From the cell containing the given text, extract its center point as [X, Y] coordinate. 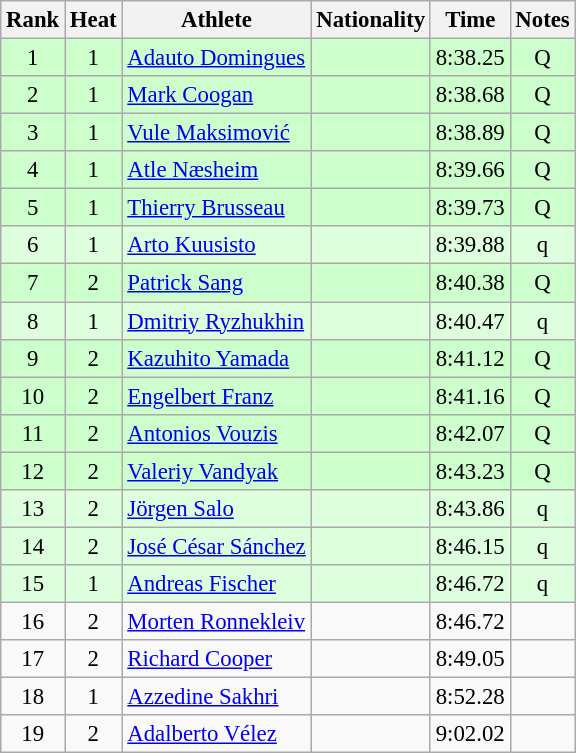
Kazuhito Yamada [216, 358]
Heat [94, 20]
14 [33, 546]
9:02.02 [470, 734]
8:40.47 [470, 321]
Azzedine Sakhri [216, 697]
8:38.89 [470, 133]
8:46.15 [470, 546]
Morten Ronnekleiv [216, 621]
19 [33, 734]
Notes [542, 20]
8:39.88 [470, 245]
4 [33, 170]
Time [470, 20]
Patrick Sang [216, 283]
15 [33, 584]
Andreas Fischer [216, 584]
10 [33, 396]
Valeriy Vandyak [216, 471]
8:38.68 [470, 95]
8:43.23 [470, 471]
Engelbert Franz [216, 396]
Rank [33, 20]
Adalberto Vélez [216, 734]
Antonios Vouzis [216, 433]
7 [33, 283]
8:38.25 [470, 58]
Arto Kuusisto [216, 245]
8:39.73 [470, 208]
Thierry Brusseau [216, 208]
Mark Coogan [216, 95]
16 [33, 621]
8:41.16 [470, 396]
Vule Maksimović [216, 133]
3 [33, 133]
Nationality [370, 20]
8:42.07 [470, 433]
Jörgen Salo [216, 509]
17 [33, 659]
Dmitriy Ryzhukhin [216, 321]
Athlete [216, 20]
Richard Cooper [216, 659]
8:40.38 [470, 283]
8:52.28 [470, 697]
José César Sánchez [216, 546]
13 [33, 509]
Atle Næsheim [216, 170]
8:49.05 [470, 659]
12 [33, 471]
11 [33, 433]
8:43.86 [470, 509]
8:39.66 [470, 170]
5 [33, 208]
8:41.12 [470, 358]
6 [33, 245]
18 [33, 697]
9 [33, 358]
Adauto Domingues [216, 58]
8 [33, 321]
